Output the (X, Y) coordinate of the center of the cell containing the given text.  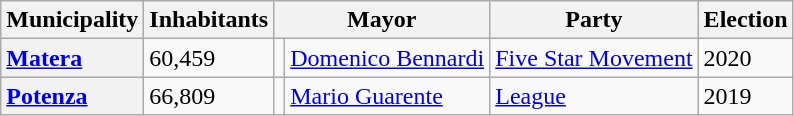
2019 (746, 96)
Five Star Movement (594, 58)
2020 (746, 58)
Mayor (382, 20)
Potenza (72, 96)
Matera (72, 58)
Inhabitants (209, 20)
60,459 (209, 58)
Municipality (72, 20)
Election (746, 20)
Mario Guarente (388, 96)
Domenico Bennardi (388, 58)
League (594, 96)
Party (594, 20)
66,809 (209, 96)
